Find where the given text appears and provide that cell's center as [x, y] coordinate. 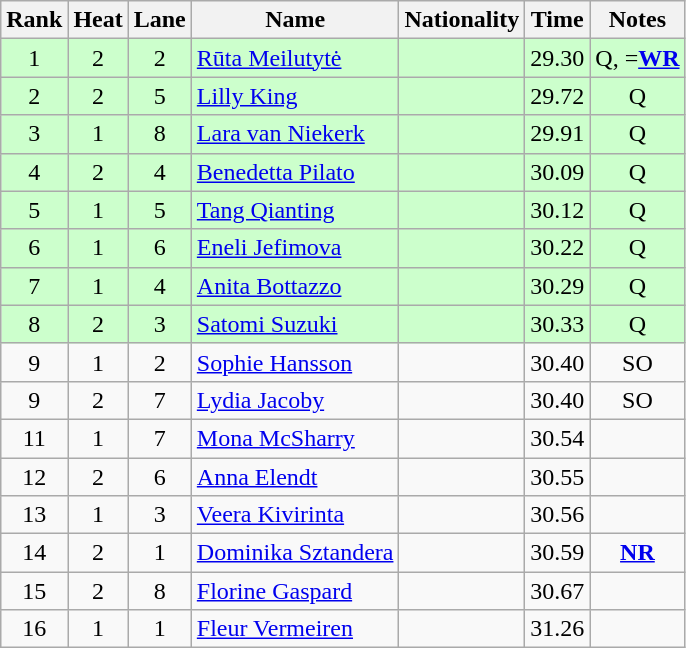
Benedetta Pilato [295, 172]
Notes [638, 20]
Heat [98, 20]
Mona McSharry [295, 438]
29.72 [558, 96]
Dominika Sztandera [295, 553]
30.22 [558, 248]
30.59 [558, 553]
Fleur Vermeiren [295, 629]
Tang Qianting [295, 210]
30.29 [558, 286]
NR [638, 553]
Time [558, 20]
11 [34, 438]
30.56 [558, 515]
30.12 [558, 210]
Anna Elendt [295, 477]
Q, =WR [638, 58]
Lydia Jacoby [295, 400]
Rūta Meilutytė [295, 58]
30.09 [558, 172]
12 [34, 477]
16 [34, 629]
30.54 [558, 438]
Florine Gaspard [295, 591]
Name [295, 20]
15 [34, 591]
14 [34, 553]
Satomi Suzuki [295, 324]
30.55 [558, 477]
Anita Bottazzo [295, 286]
29.91 [558, 134]
Veera Kivirinta [295, 515]
31.26 [558, 629]
Lara van Niekerk [295, 134]
Lilly King [295, 96]
Lane [160, 20]
30.33 [558, 324]
Sophie Hansson [295, 362]
29.30 [558, 58]
Nationality [462, 20]
Rank [34, 20]
13 [34, 515]
Eneli Jefimova [295, 248]
30.67 [558, 591]
